Capture the cell that displays the provided text and extract its (x, y) central coordinate. 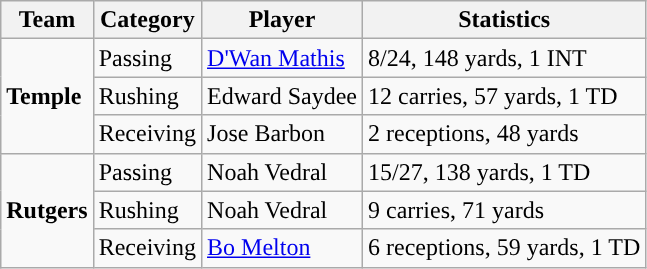
Bo Melton (282, 248)
12 carries, 57 yards, 1 TD (504, 96)
Jose Barbon (282, 134)
Player (282, 20)
Team (47, 20)
6 receptions, 59 yards, 1 TD (504, 248)
8/24, 148 yards, 1 INT (504, 58)
9 carries, 71 yards (504, 210)
Rutgers (47, 210)
Statistics (504, 20)
D'Wan Mathis (282, 58)
Category (147, 20)
Edward Saydee (282, 96)
2 receptions, 48 yards (504, 134)
15/27, 138 yards, 1 TD (504, 172)
Temple (47, 96)
